Detect which cell encompasses the target text, then output its (X, Y) center coordinate. 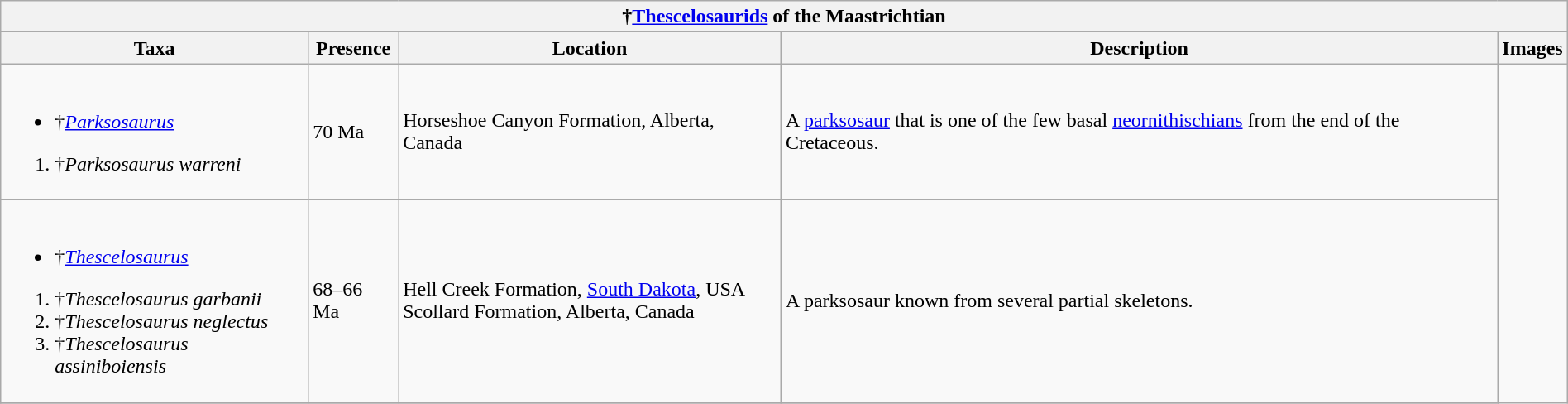
70 Ma (354, 132)
†Thescelosaurus†Thescelosaurus garbanii†Thescelosaurus neglectus†Thescelosaurus assiniboiensis (155, 301)
Taxa (155, 48)
†Parksosaurus†Parksosaurus warreni (155, 132)
Description (1139, 48)
Hell Creek Formation, South Dakota, USAScollard Formation, Alberta, Canada (590, 301)
Horseshoe Canyon Formation, Alberta, Canada (590, 132)
Presence (354, 48)
Images (1532, 48)
A parksosaur known from several partial skeletons. (1139, 301)
Location (590, 48)
†Thescelosaurids of the Maastrichtian (784, 17)
A parksosaur that is one of the few basal neornithischians from the end of the Cretaceous. (1139, 132)
68–66 Ma (354, 301)
